For the text-containing cell, return its midpoint in (X, Y) coordinate format. 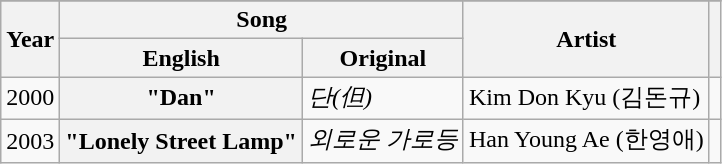
단(但) (382, 98)
Artist (586, 39)
Han Young Ae (한영애) (586, 140)
Year (30, 39)
"Dan" (182, 98)
Kim Don Kyu (김돈규) (586, 98)
2003 (30, 140)
외로운 가로등 (382, 140)
"Lonely Street Lamp" (182, 140)
2000 (30, 98)
Original (382, 58)
English (182, 58)
Song (262, 20)
